Find where the given text appears and provide that cell's center as (x, y) coordinate. 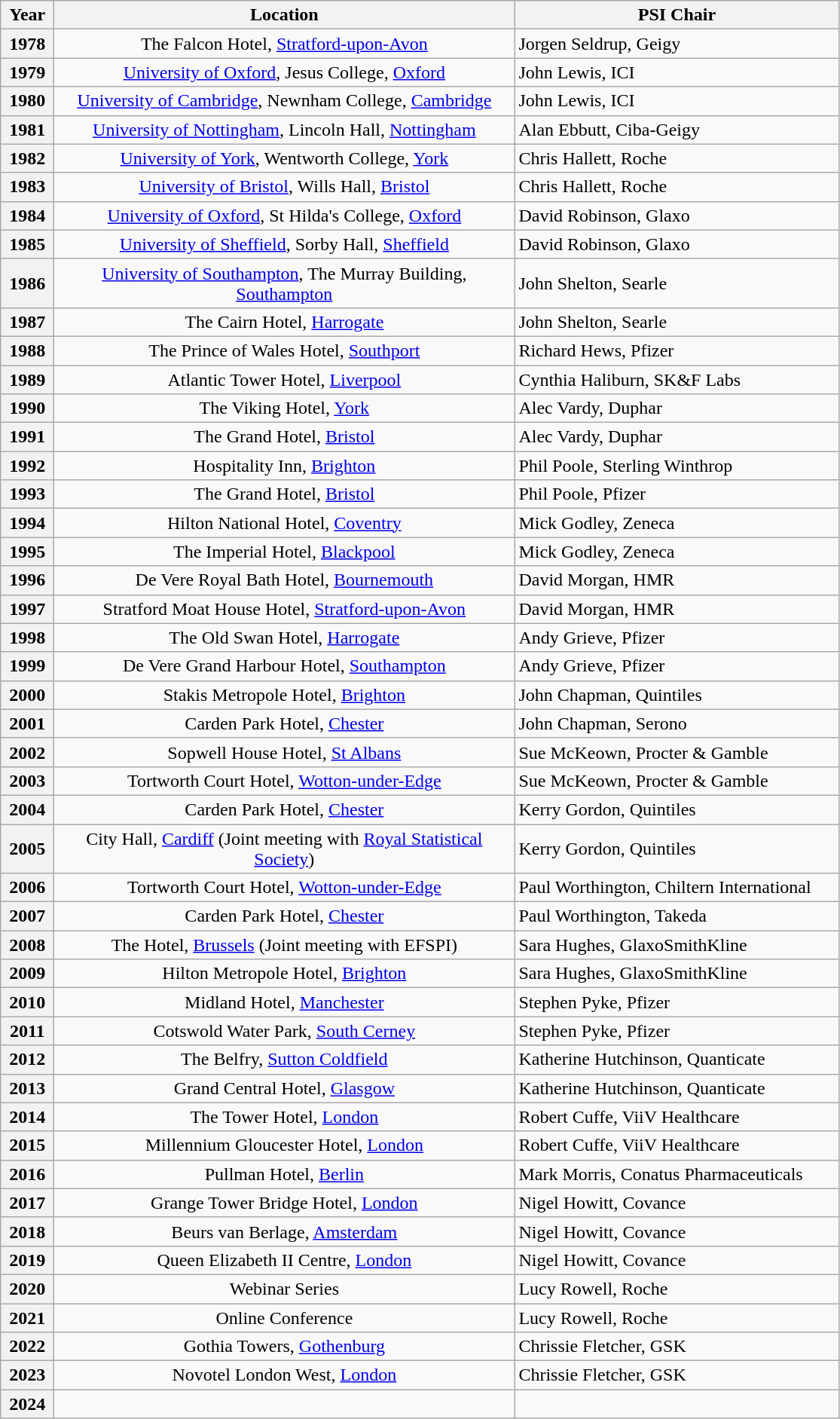
The Tower Hotel, London (285, 1117)
The Viking Hotel, York (285, 408)
2002 (27, 752)
2006 (27, 888)
2011 (27, 1031)
2012 (27, 1060)
John Chapman, Serono (677, 723)
Year (27, 15)
Phil Poole, Sterling Winthrop (677, 466)
2008 (27, 945)
The Prince of Wales Hotel, Southport (285, 350)
The Cairn Hotel, Harrogate (285, 322)
Phil Poole, Pfizer (677, 494)
1980 (27, 101)
Hospitality Inn, Brighton (285, 466)
The Hotel, Brussels (Joint meeting with EFSPI) (285, 945)
Richard Hews, Pfizer (677, 350)
1984 (27, 216)
Paul Worthington, Chiltern International (677, 888)
2018 (27, 1231)
Paul Worthington, Takeda (677, 916)
Hilton Metropole Hotel, Brighton (285, 974)
1995 (27, 552)
Hilton National Hotel, Coventry (285, 523)
1993 (27, 494)
Midland Hotel, Manchester (285, 1002)
Stratford Moat House Hotel, Stratford-upon-Avon (285, 609)
Cotswold Water Park, South Cerney (285, 1031)
1988 (27, 350)
University of York, Wentworth College, York (285, 158)
The Imperial Hotel, Blackpool (285, 552)
John Chapman, Quintiles (677, 695)
1991 (27, 437)
2009 (27, 974)
Grand Central Hotel, Glasgow (285, 1088)
PSI Chair (677, 15)
Gothia Towers, Gothenburg (285, 1347)
2024 (27, 1404)
Jorgen Seldrup, Geigy (677, 44)
1996 (27, 580)
The Falcon Hotel, Stratford-upon-Avon (285, 44)
Novotel London West, London (285, 1375)
Stakis Metropole Hotel, Brighton (285, 695)
2001 (27, 723)
1982 (27, 158)
2020 (27, 1289)
1981 (27, 130)
Atlantic Tower Hotel, Liverpool (285, 379)
Beurs van Berlage, Amsterdam (285, 1231)
Pullman Hotel, Berlin (285, 1174)
1989 (27, 379)
Queen Elizabeth II Centre, London (285, 1260)
Webinar Series (285, 1289)
City Hall, Cardiff (Joint meeting with Royal Statistical Society) (285, 849)
1983 (27, 187)
Cynthia Haliburn, SK&F Labs (677, 379)
Online Conference (285, 1318)
1987 (27, 322)
University of Oxford, Jesus College, Oxford (285, 72)
Millennium Gloucester Hotel, London (285, 1145)
1986 (27, 283)
2007 (27, 916)
2017 (27, 1203)
De Vere Royal Bath Hotel, Bournemouth (285, 580)
Alan Ebbutt, Ciba-Geigy (677, 130)
2004 (27, 809)
University of Sheffield, Sorby Hall, Sheffield (285, 244)
2000 (27, 695)
1998 (27, 638)
University of Nottingham, Lincoln Hall, Nottingham (285, 130)
1985 (27, 244)
2021 (27, 1318)
1997 (27, 609)
2014 (27, 1117)
The Belfry, Sutton Coldfield (285, 1060)
Mark Morris, Conatus Pharmaceuticals (677, 1174)
2023 (27, 1375)
Sopwell House Hotel, St Albans (285, 752)
2003 (27, 781)
2013 (27, 1088)
1992 (27, 466)
2015 (27, 1145)
2022 (27, 1347)
Grange Tower Bridge Hotel, London (285, 1203)
University of Oxford, St Hilda's College, Oxford (285, 216)
2016 (27, 1174)
The Old Swan Hotel, Harrogate (285, 638)
University of Southampton, The Murray Building, Southampton (285, 283)
1999 (27, 666)
1979 (27, 72)
2019 (27, 1260)
2005 (27, 849)
1994 (27, 523)
1978 (27, 44)
2010 (27, 1002)
De Vere Grand Harbour Hotel, Southampton (285, 666)
Location (285, 15)
University of Bristol, Wills Hall, Bristol (285, 187)
University of Cambridge, Newnham College, Cambridge (285, 101)
1990 (27, 408)
